Return [x, y] of the center of cell containing provided text 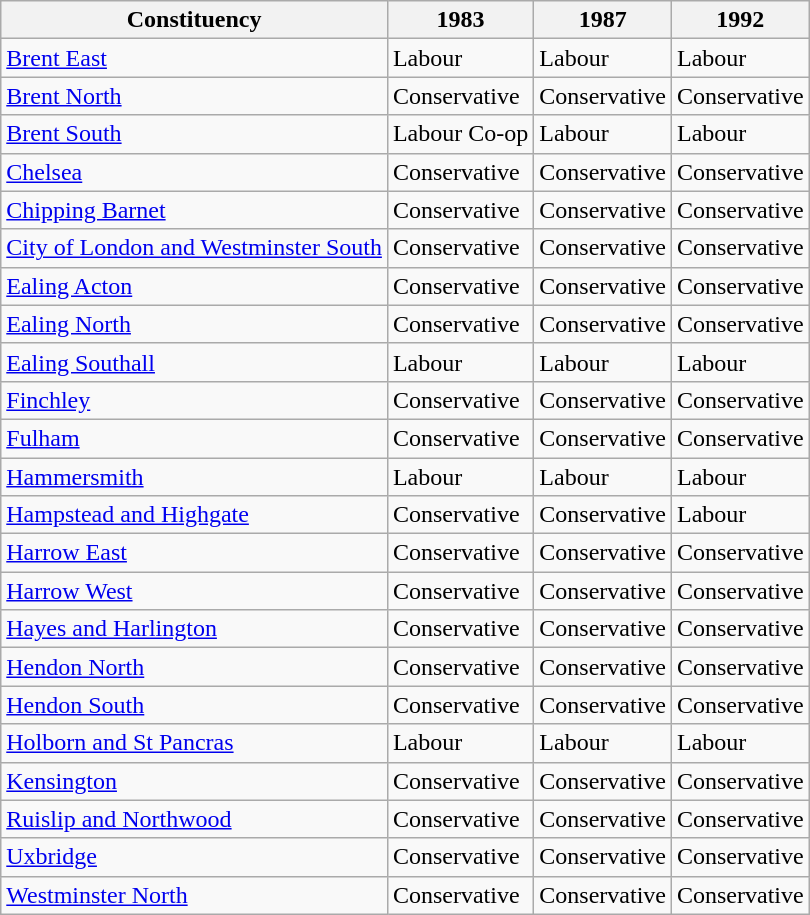
Ruislip and Northwood [194, 819]
Holborn and St Pancras [194, 743]
Harrow West [194, 591]
Chelsea [194, 172]
1983 [460, 20]
Finchley [194, 400]
1992 [740, 20]
Hampstead and Highgate [194, 515]
Ealing North [194, 324]
Hayes and Harlington [194, 629]
Ealing Acton [194, 286]
Harrow East [194, 553]
Hammersmith [194, 477]
1987 [603, 20]
Fulham [194, 438]
Brent South [194, 134]
Labour Co-op [460, 134]
City of London and Westminster South [194, 248]
Westminster North [194, 895]
Constituency [194, 20]
Uxbridge [194, 857]
Kensington [194, 781]
Chipping Barnet [194, 210]
Hendon South [194, 705]
Hendon North [194, 667]
Brent East [194, 58]
Ealing Southall [194, 362]
Brent North [194, 96]
